Search for the cell housing the specified text and yield its [x, y] center coordinate. 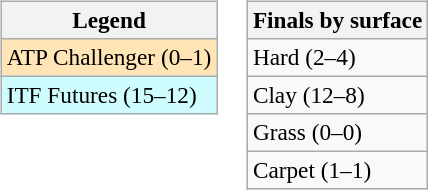
ITF Futures (15–12) [108, 95]
Hard (2–4) [337, 57]
Carpet (1–1) [337, 171]
ATP Challenger (0–1) [108, 57]
Legend [108, 20]
Grass (0–0) [337, 133]
Finals by surface [337, 20]
Clay (12–8) [337, 95]
